Detect which cell encompasses the target text, then output its (X, Y) center coordinate. 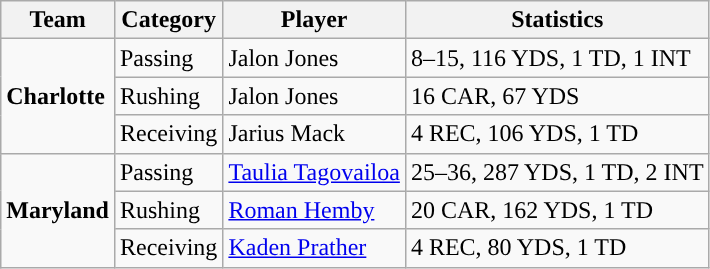
Team (58, 20)
Taulia Tagovailoa (314, 172)
4 REC, 80 YDS, 1 TD (557, 248)
Roman Hemby (314, 210)
8–15, 116 YDS, 1 TD, 1 INT (557, 58)
Charlotte (58, 96)
Player (314, 20)
Jarius Mack (314, 134)
Statistics (557, 20)
16 CAR, 67 YDS (557, 96)
4 REC, 106 YDS, 1 TD (557, 134)
20 CAR, 162 YDS, 1 TD (557, 210)
Category (168, 20)
Kaden Prather (314, 248)
Maryland (58, 210)
25–36, 287 YDS, 1 TD, 2 INT (557, 172)
